Capture the cell that displays the provided text and extract its [x, y] central coordinate. 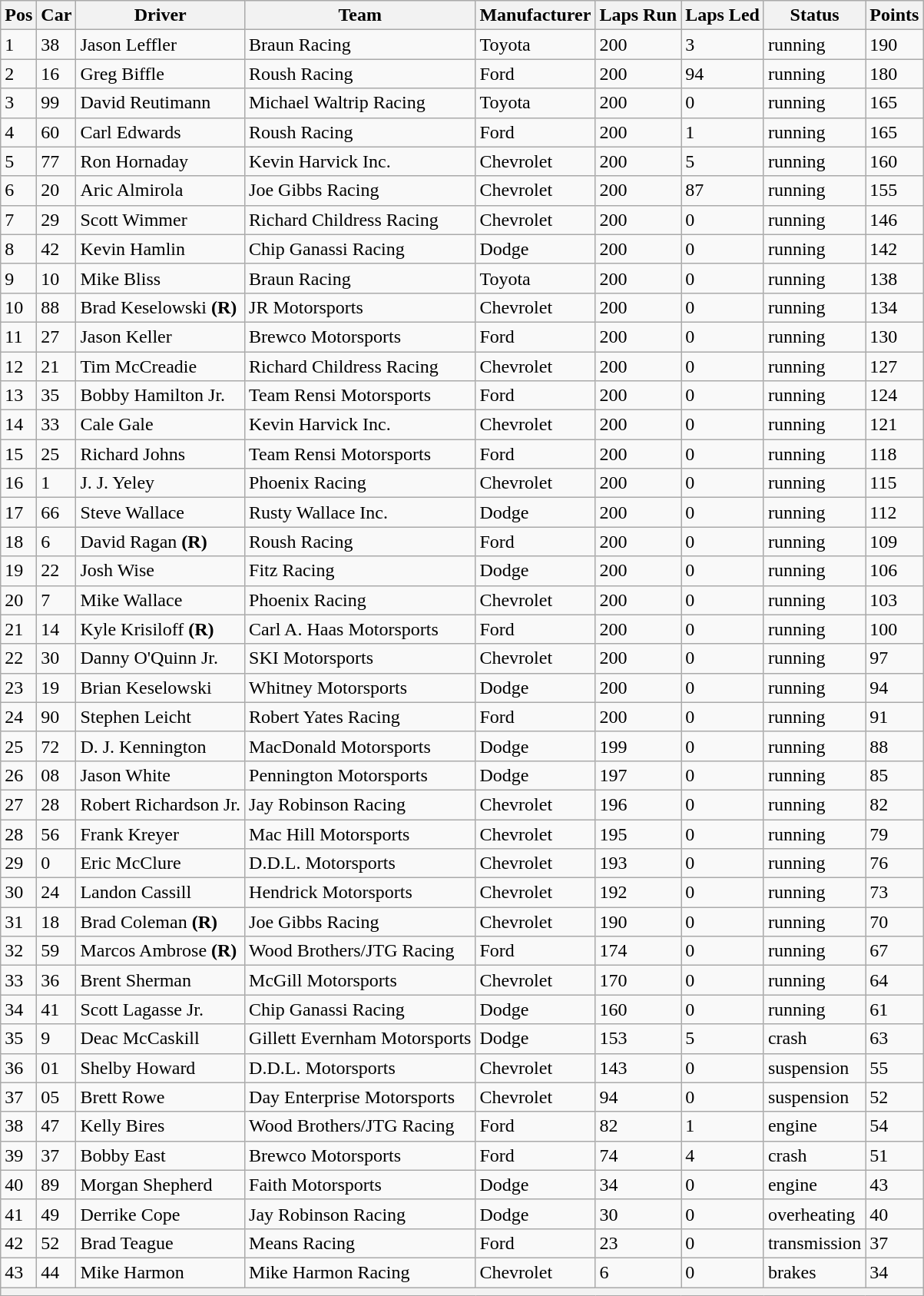
49 [57, 1214]
11 [18, 336]
66 [57, 512]
51 [894, 1155]
Points [894, 15]
Shelby Howard [161, 1068]
Greg Biffle [161, 74]
transmission [814, 1243]
Brad Coleman (R) [161, 922]
170 [638, 980]
Brent Sherman [161, 980]
118 [894, 454]
32 [18, 951]
15 [18, 454]
174 [638, 951]
overheating [814, 1214]
103 [894, 600]
44 [57, 1272]
91 [894, 717]
26 [18, 775]
47 [57, 1126]
130 [894, 336]
Ron Hornaday [161, 161]
Mike Wallace [161, 600]
Mike Harmon Racing [360, 1272]
Richard Johns [161, 454]
2 [18, 74]
77 [57, 161]
Jason White [161, 775]
Tim McCreadie [161, 366]
Marcos Ambrose (R) [161, 951]
Faith Motorsports [360, 1185]
Carl Edwards [161, 132]
brakes [814, 1272]
08 [57, 775]
Driver [161, 15]
124 [894, 396]
Robert Richardson Jr. [161, 804]
Kyle Krisiloff (R) [161, 629]
SKI Motorsports [360, 658]
76 [894, 863]
121 [894, 425]
Whitney Motorsports [360, 688]
Mike Bliss [161, 278]
Laps Run [638, 15]
Jason Keller [161, 336]
134 [894, 307]
138 [894, 278]
12 [18, 366]
109 [894, 542]
Pos [18, 15]
70 [894, 922]
Bobby East [161, 1155]
Danny O'Quinn Jr. [161, 658]
Status [814, 15]
Kelly Bires [161, 1126]
Brett Rowe [161, 1097]
8 [18, 249]
Cale Gale [161, 425]
199 [638, 746]
90 [57, 717]
85 [894, 775]
31 [18, 922]
180 [894, 74]
Rusty Wallace Inc. [360, 512]
39 [18, 1155]
79 [894, 834]
60 [57, 132]
Pennington Motorsports [360, 775]
Derrike Cope [161, 1214]
192 [638, 893]
David Reutimann [161, 103]
193 [638, 863]
Kevin Hamlin [161, 249]
67 [894, 951]
Aric Almirola [161, 191]
13 [18, 396]
Car [57, 15]
56 [57, 834]
155 [894, 191]
97 [894, 658]
Team [360, 15]
Robert Yates Racing [360, 717]
Means Racing [360, 1243]
Jason Leffler [161, 45]
153 [638, 1039]
142 [894, 249]
17 [18, 512]
100 [894, 629]
Laps Led [723, 15]
115 [894, 483]
Brad Teague [161, 1243]
Day Enterprise Motorsports [360, 1097]
Eric McClure [161, 863]
Scott Lagasse Jr. [161, 1009]
Steve Wallace [161, 512]
Manufacturer [535, 15]
Michael Waltrip Racing [360, 103]
196 [638, 804]
Carl A. Haas Motorsports [360, 629]
Brian Keselowski [161, 688]
Stephen Leicht [161, 717]
Hendrick Motorsports [360, 893]
87 [723, 191]
Mac Hill Motorsports [360, 834]
D. J. Kennington [161, 746]
Frank Kreyer [161, 834]
05 [57, 1097]
112 [894, 512]
54 [894, 1126]
Landon Cassill [161, 893]
61 [894, 1009]
197 [638, 775]
JR Motorsports [360, 307]
MacDonald Motorsports [360, 746]
Josh Wise [161, 571]
143 [638, 1068]
Brad Keselowski (R) [161, 307]
Scott Wimmer [161, 220]
89 [57, 1185]
99 [57, 103]
David Ragan (R) [161, 542]
127 [894, 366]
59 [57, 951]
Gillett Evernham Motorsports [360, 1039]
55 [894, 1068]
J. J. Yeley [161, 483]
Mike Harmon [161, 1272]
74 [638, 1155]
73 [894, 893]
64 [894, 980]
106 [894, 571]
McGill Motorsports [360, 980]
Morgan Shepherd [161, 1185]
01 [57, 1068]
Deac McCaskill [161, 1039]
63 [894, 1039]
72 [57, 746]
Fitz Racing [360, 571]
195 [638, 834]
146 [894, 220]
Bobby Hamilton Jr. [161, 396]
